Capture the cell that displays the provided text and extract its (x, y) central coordinate. 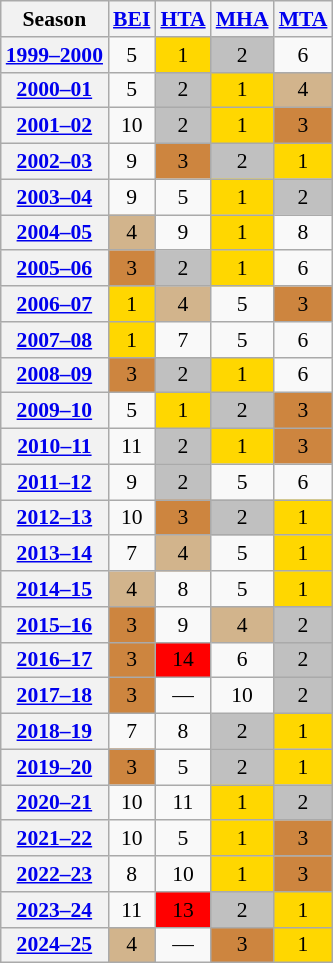
BEI (132, 19)
2011–12 (54, 482)
13 (182, 910)
2024–25 (54, 945)
2003–04 (54, 197)
2007–08 (54, 340)
2019–20 (54, 767)
1999–2000 (54, 55)
2016–17 (54, 660)
HTA (182, 19)
2001–02 (54, 126)
2015–16 (54, 625)
2020–21 (54, 803)
2008–09 (54, 375)
2017–18 (54, 696)
14 (182, 660)
2012–13 (54, 518)
2002–03 (54, 162)
2021–22 (54, 839)
2018–19 (54, 732)
2000–01 (54, 90)
2013–14 (54, 554)
2009–10 (54, 411)
MTA (304, 19)
Season (54, 19)
MHA (242, 19)
2004–05 (54, 233)
2022–23 (54, 874)
2010–11 (54, 447)
2023–24 (54, 910)
2005–06 (54, 269)
2014–15 (54, 589)
2006–07 (54, 304)
